Search for the cell housing the specified text and yield its (X, Y) center coordinate. 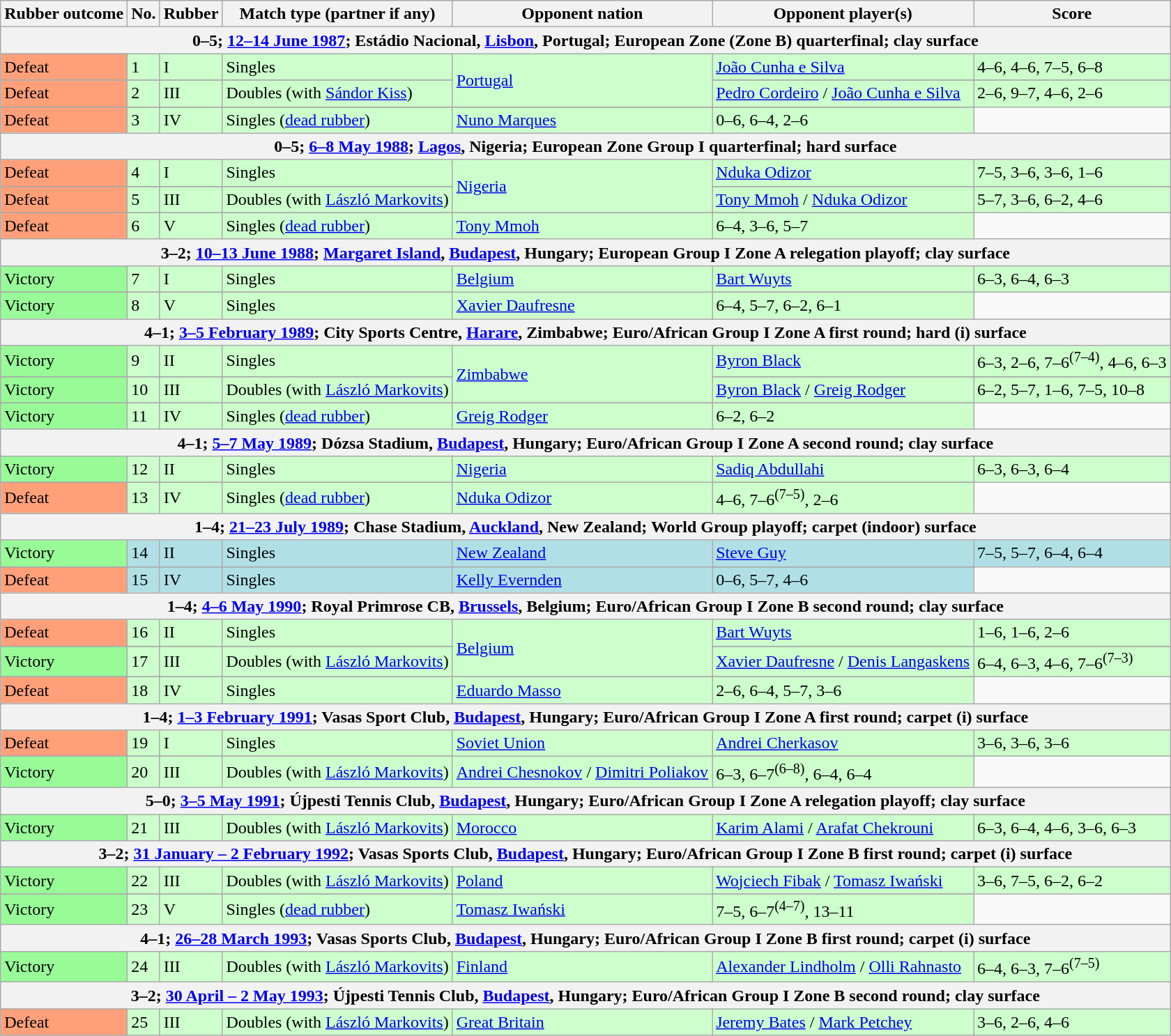
25 (144, 1022)
7–5, 5–7, 6–4, 6–4 (1072, 553)
5–7, 3–6, 6–2, 4–6 (1072, 199)
Steve Guy (843, 553)
6–4, 6–3, 4–6, 7–6(7–3) (1072, 662)
No. (144, 14)
12 (144, 469)
20 (144, 772)
1–6, 1–6, 2–6 (1072, 633)
2–6, 9–7, 4–6, 2–6 (1072, 93)
9 (144, 361)
0–6, 6–4, 2–6 (843, 120)
Tony Mmoh (582, 226)
João Cunha e Silva (843, 67)
Karim Alami / Arafat Chekrouni (843, 828)
15 (144, 580)
21 (144, 828)
8 (144, 305)
Xavier Daufresne (582, 305)
Jeremy Bates / Mark Petchey (843, 1022)
6–3, 6–3, 6–4 (1072, 469)
Greig Rodger (582, 416)
11 (144, 416)
Soviet Union (582, 743)
Tomasz Iwański (582, 910)
1 (144, 67)
2–6, 6–4, 5–7, 3–6 (843, 690)
Opponent player(s) (843, 14)
0–5; 12–14 June 1987; Estádio Nacional, Lisbon, Portugal; European Zone (Zone B) quarterfinal; clay surface (585, 40)
Nuno Marques (582, 120)
Poland (582, 881)
Pedro Cordeiro / João Cunha e Silva (843, 93)
Byron Black (843, 361)
Byron Black / Greig Rodger (843, 389)
3–6, 2–6, 4–6 (1072, 1022)
5 (144, 199)
1–4; 4–6 May 1990; Royal Primrose CB, Brussels, Belgium; Euro/African Group I Zone B second round; clay surface (585, 606)
5–0; 3–5 May 1991; Újpesti Tennis Club, Budapest, Hungary; Euro/African Group I Zone A relegation playoff; clay surface (585, 801)
Great Britain (582, 1022)
22 (144, 881)
4–1; 5–7 May 1989; Dózsa Stadium, Budapest, Hungary; Euro/African Group I Zone A second round; clay surface (585, 442)
24 (144, 967)
Kelly Evernden (582, 580)
6–3, 2–6, 7–6(7–4), 4–6, 6–3 (1072, 361)
Portugal (582, 80)
7–5, 6–7(4–7), 13–11 (843, 910)
3–6, 3–6, 3–6 (1072, 743)
Andrei Chesnokov / Dimitri Poliakov (582, 772)
6–3, 6–4, 4–6, 3–6, 6–3 (1072, 828)
2 (144, 93)
4–6, 4–6, 7–5, 6–8 (1072, 67)
Xavier Daufresne / Denis Langaskens (843, 662)
0–6, 5–7, 4–6 (843, 580)
1–4; 21–23 July 1989; Chase Stadium, Auckland, New Zealand; World Group playoff; carpet (indoor) surface (585, 527)
6–2, 5–7, 1–6, 7–5, 10–8 (1072, 389)
18 (144, 690)
6 (144, 226)
19 (144, 743)
0–5; 6–8 May 1988; Lagos, Nigeria; European Zone Group I quarterfinal; hard surface (585, 146)
Score (1072, 14)
6–2, 6–2 (843, 416)
6–4, 6–3, 7–6(7–5) (1072, 967)
3–2; 10–13 June 1988; Margaret Island, Budapest, Hungary; European Group I Zone A relegation playoff; clay surface (585, 252)
6–3, 6–4, 6–3 (1072, 279)
4–1; 26–28 March 1993; Vasas Sports Club, Budapest, Hungary; Euro/African Group I Zone B first round; carpet (i) surface (585, 938)
3–6, 7–5, 6–2, 6–2 (1072, 881)
Tony Mmoh / Nduka Odizor (843, 199)
Finland (582, 967)
Morocco (582, 828)
3 (144, 120)
Rubber outcome (64, 14)
13 (144, 497)
6–4, 5–7, 6–2, 6–1 (843, 305)
Opponent nation (582, 14)
16 (144, 633)
7 (144, 279)
10 (144, 389)
Zimbabwe (582, 375)
23 (144, 910)
Andrei Cherkasov (843, 743)
New Zealand (582, 553)
Rubber (191, 14)
Eduardo Masso (582, 690)
7–5, 3–6, 3–6, 1–6 (1072, 173)
6–3, 6–7(6–8), 6–4, 6–4 (843, 772)
6–4, 3–6, 5–7 (843, 226)
1–4; 1–3 February 1991; Vasas Sport Club, Budapest, Hungary; Euro/African Group I Zone A first round; carpet (i) surface (585, 717)
4–1; 3–5 February 1989; City Sports Centre, Harare, Zimbabwe; Euro/African Group I Zone A first round; hard (i) surface (585, 332)
3–2; 30 April – 2 May 1993; Újpesti Tennis Club, Budapest, Hungary; Euro/African Group I Zone B second round; clay surface (585, 996)
Doubles (with Sándor Kiss) (337, 93)
Match type (partner if any) (337, 14)
14 (144, 553)
Alexander Lindholm / Olli Rahnasto (843, 967)
4 (144, 173)
3–2; 31 January – 2 February 1992; Vasas Sports Club, Budapest, Hungary; Euro/African Group I Zone B first round; carpet (i) surface (585, 854)
Wojciech Fibak / Tomasz Iwański (843, 881)
17 (144, 662)
Sadiq Abdullahi (843, 469)
4–6, 7–6(7–5), 2–6 (843, 497)
